Determine the (x, y) coordinate at the center of the cell enclosing the given text.  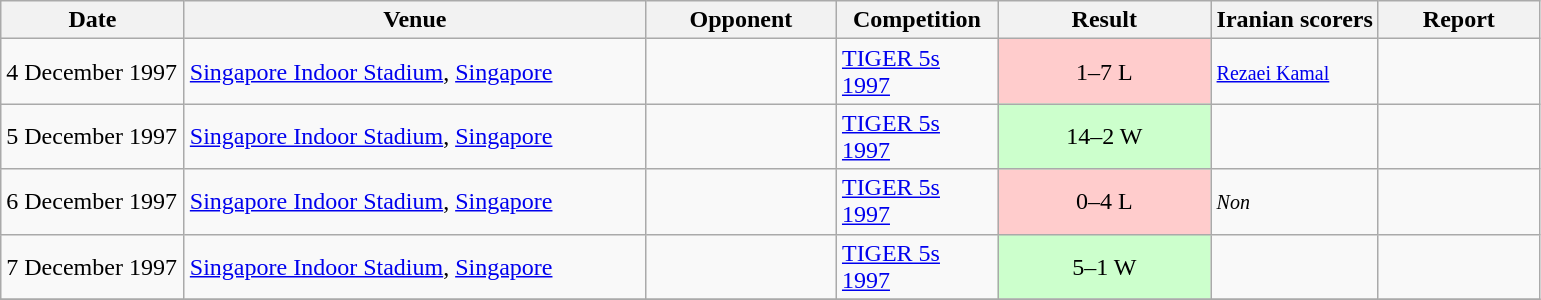
14–2 W (1105, 136)
Opponent (740, 20)
Competition (916, 20)
5–1 W (1105, 266)
7 December 1997 (93, 266)
Date (93, 20)
Venue (414, 20)
Iranian scorers (1294, 20)
4 December 1997 (93, 72)
0–4 L (1105, 202)
1–7 L (1105, 72)
Report (1458, 20)
Result (1105, 20)
6 December 1997 (93, 202)
Rezaei Kamal (1294, 72)
5 December 1997 (93, 136)
Non (1294, 202)
